Find where the given text appears and provide that cell's center as (x, y) coordinate. 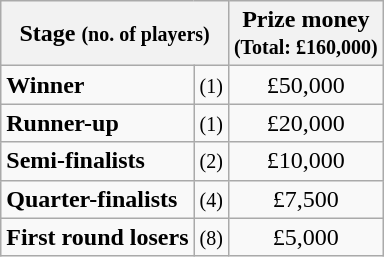
(8) (211, 237)
Semi-finalists (98, 161)
First round losers (98, 237)
Runner-up (98, 123)
Stage (no. of players) (115, 34)
£10,000 (306, 161)
(2) (211, 161)
£50,000 (306, 85)
Quarter-finalists (98, 199)
£7,500 (306, 199)
Winner (98, 85)
Prize money(Total: £160,000) (306, 34)
£20,000 (306, 123)
£5,000 (306, 237)
(4) (211, 199)
